Determine the (x, y) coordinate at the center of the cell enclosing the given text.  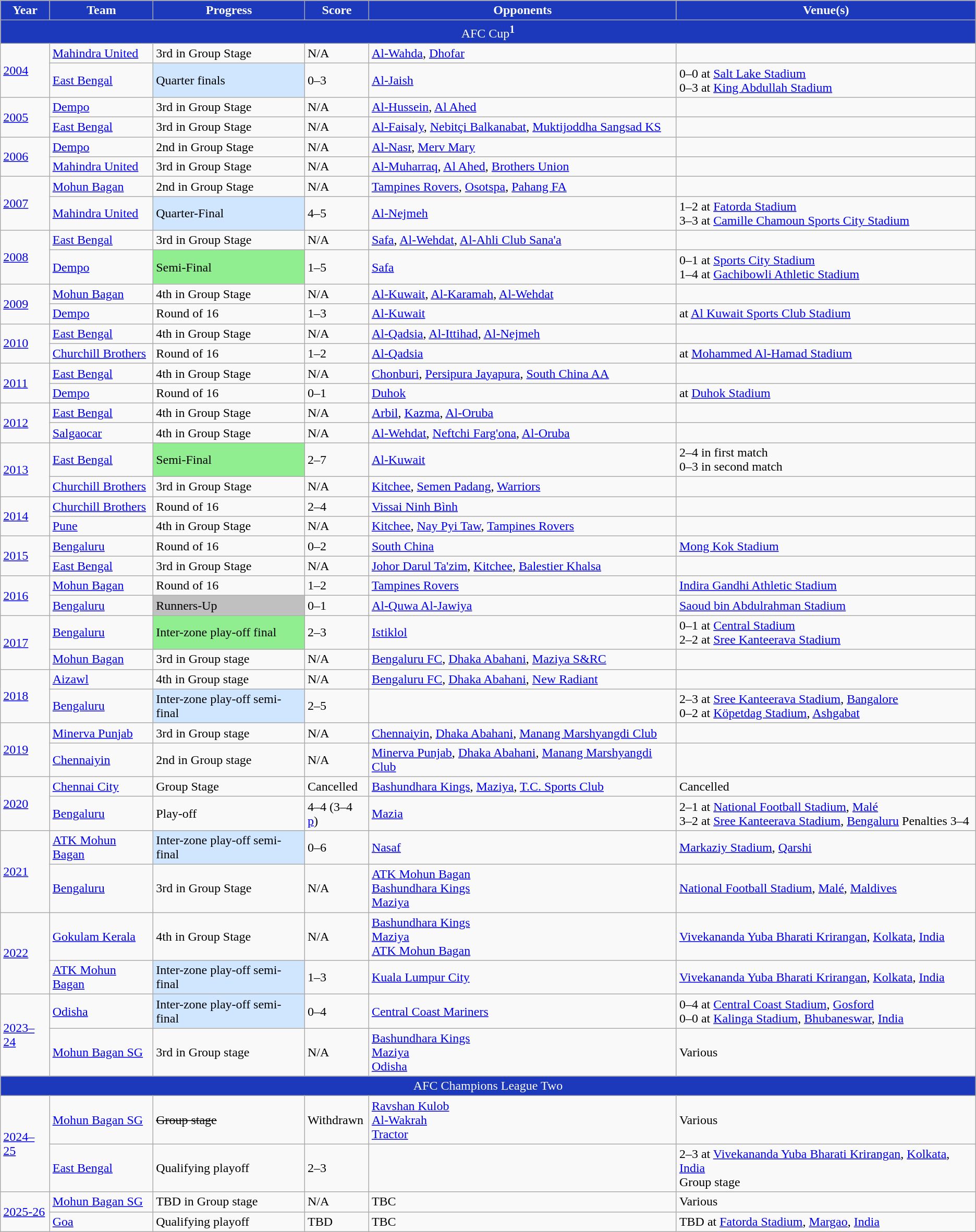
2011 (25, 383)
National Football Stadium, Malé, Maldives (826, 889)
4–4 (3–4 p) (337, 813)
Minerva Punjab (101, 733)
2005 (25, 117)
Markaziy Stadium, Qarshi (826, 847)
Minerva Punjab, Dhaka Abahani, Manang Marshyangdi Club (522, 760)
0–0 at Salt Lake Stadium0–3 at King Abdullah Stadium (826, 80)
Kuala Lumpur City (522, 978)
Kitchee, Semen Padang, Warriors (522, 487)
2–3 at Vivekananda Yuba Bharati Krirangan, Kolkata, IndiaGroup stage (826, 1168)
2022 (25, 954)
2018 (25, 696)
Group Stage (229, 786)
Chennai City (101, 786)
Al-Qadsia (522, 353)
2–5 (337, 706)
Quarter finals (229, 80)
2nd in Group stage (229, 760)
Al-Faisaly, Nebitçi Balkanabat, Muktijoddha Sangsad KS (522, 127)
Al-Wahda, Dhofar (522, 53)
Inter-zone play-off final (229, 633)
2019 (25, 749)
Bashundhara Kings, Maziya, T.C. Sports Club (522, 786)
Mazia (522, 813)
2–4 (337, 507)
2024–25 (25, 1144)
Arbil, Kazma, Al-Oruba (522, 413)
AFC Champions League Two (488, 1086)
Al-Kuwait, Al-Karamah, Al-Wehdat (522, 294)
Score (337, 10)
Al-Quwa Al-Jawiya (522, 606)
2025-26 (25, 1212)
Nasaf (522, 847)
Bashundhara Kings Maziya Odisha (522, 1052)
Salgaocar (101, 433)
Runners-Up (229, 606)
Bengaluru FC, Dhaka Abahani, Maziya S&RC (522, 659)
Chennaiyin, Dhaka Abahani, Manang Marshyangdi Club (522, 733)
2007 (25, 203)
Johor Darul Ta'zim, Kitchee, Balestier Khalsa (522, 566)
Indira Gandhi Athletic Stadium (826, 586)
Year (25, 10)
Aizawl (101, 679)
1–5 (337, 267)
2020 (25, 804)
Bashundhara Kings Maziya ATK Mohun Bagan (522, 937)
2021 (25, 871)
Ravshan Kulob Al-Wakrah Tractor (522, 1120)
2–1 at National Football Stadium, Malé3–2 at Sree Kanteerava Stadium, Bengaluru Penalties 3–4 (826, 813)
Chennaiyin (101, 760)
Saoud bin Abdulrahman Stadium (826, 606)
2013 (25, 469)
at Mohammed Al-Hamad Stadium (826, 353)
2006 (25, 157)
at Al Kuwait Sports Club Stadium (826, 314)
2004 (25, 70)
Al-Nejmeh (522, 214)
AFC Cup1 (488, 32)
Opponents (522, 10)
Al-Muharraq, Al Ahed, Brothers Union (522, 167)
Kitchee, Nay Pyi Taw, Tampines Rovers (522, 526)
Progress (229, 10)
0–2 (337, 546)
4th in Group stage (229, 679)
Al-Wehdat, Neftchi Farg'ona, Al-Oruba (522, 433)
2009 (25, 304)
Group stage (229, 1120)
Tampines Rovers, Osotspa, Pahang FA (522, 187)
2016 (25, 596)
1–2 at Fatorda Stadium3–3 at Camille Chamoun Sports City Stadium (826, 214)
Quarter-Final (229, 214)
Istiklol (522, 633)
Central Coast Mariners (522, 1011)
2017 (25, 642)
4–5 (337, 214)
Al-Jaish (522, 80)
Gokulam Kerala (101, 937)
Withdrawn (337, 1120)
TBD in Group stage (229, 1202)
2008 (25, 257)
ATK Mohun Bagan Bashundhara Kings Maziya (522, 889)
2023–24 (25, 1035)
Mong Kok Stadium (826, 546)
Odisha (101, 1011)
Play-off (229, 813)
2015 (25, 556)
Vissai Ninh Bình (522, 507)
2014 (25, 516)
Safa (522, 267)
0–6 (337, 847)
at Duhok Stadium (826, 393)
Tampines Rovers (522, 586)
Chonburi, Persipura Jayapura, South China AA (522, 373)
0–1 at Sports City Stadium1–4 at Gachibowli Athletic Stadium (826, 267)
2012 (25, 423)
Pune (101, 526)
TBD (337, 1222)
2–4 in first match 0–3 in second match (826, 460)
0–3 (337, 80)
Al-Qadsia, Al-Ittihad, Al-Nejmeh (522, 334)
Al-Hussein, Al Ahed (522, 107)
2–7 (337, 460)
Bengaluru FC, Dhaka Abahani, New Radiant (522, 679)
0–4 at Central Coast Stadium, Gosford0–0 at Kalinga Stadium, Bhubaneswar, India (826, 1011)
2–3 at Sree Kanteerava Stadium, Bangalore0–2 at Köpetdag Stadium, Ashgabat (826, 706)
Team (101, 10)
Venue(s) (826, 10)
2010 (25, 343)
TBD at Fatorda Stadium, Margao, India (826, 1222)
Duhok (522, 393)
Goa (101, 1222)
0–1 at Central Stadium2–2 at Sree Kanteerava Stadium (826, 633)
South China (522, 546)
Safa, Al-Wehdat, Al-Ahli Club Sana'a (522, 240)
Al-Nasr, Merv Mary (522, 147)
0–4 (337, 1011)
